Identify which cell holds the provided text, then report its [X, Y] central coordinate. 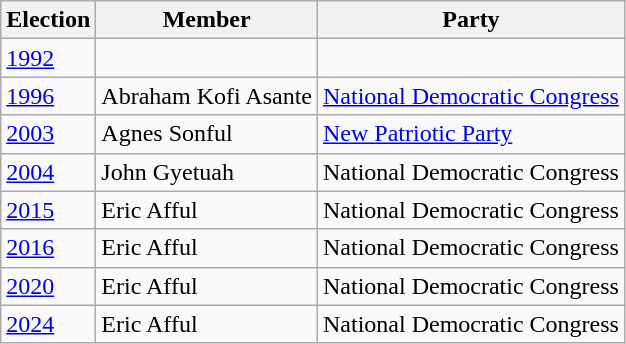
2004 [48, 172]
2003 [48, 134]
New Patriotic Party [470, 134]
2015 [48, 210]
Party [470, 20]
Member [207, 20]
2016 [48, 248]
2020 [48, 286]
2024 [48, 324]
John Gyetuah [207, 172]
Agnes Sonful [207, 134]
1992 [48, 58]
Election [48, 20]
Abraham Kofi Asante [207, 96]
1996 [48, 96]
